Return the [X, Y] coordinate for the center point of the cell that contains the specified text.  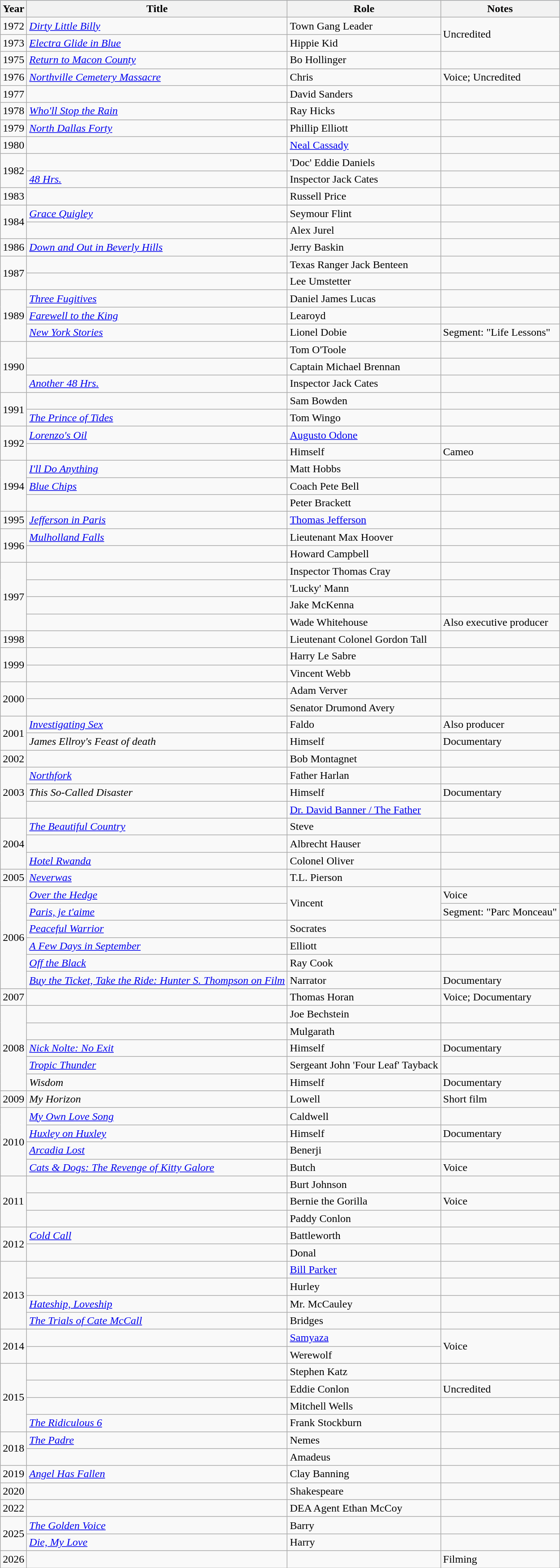
The Trials of Cate McCall [157, 1321]
This So-Called Disaster [157, 793]
My Horizon [157, 1099]
1979 [13, 128]
Texas Ranger Jack Benteen [364, 265]
Learoyd [364, 316]
48 Hrs. [157, 179]
Sam Bowden [364, 401]
Tom Wingo [364, 418]
Phillip Elliott [364, 128]
1997 [13, 597]
Peaceful Warrior [157, 929]
2018 [13, 1448]
The Golden Voice [157, 1525]
Tropic Thunder [157, 1065]
Hurley [364, 1286]
Thomas Jefferson [364, 520]
Socrates [364, 929]
Also producer [500, 724]
Vincent [364, 903]
Lee Umstetter [364, 282]
Lorenzo's Oil [157, 435]
Off the Black [157, 963]
1980 [13, 145]
Investigating Sex [157, 724]
Die, My Love [157, 1542]
Bob Montagnet [364, 759]
Arcadia Lost [157, 1150]
2019 [13, 1474]
Tom O'Toole [364, 350]
Harry [364, 1542]
2022 [13, 1508]
2026 [13, 1559]
1978 [13, 111]
Senator Drumond Avery [364, 707]
2025 [13, 1534]
Harry Le Sabre [364, 656]
Howard Campbell [364, 554]
David Sanders [364, 94]
Short film [500, 1099]
1990 [13, 367]
Return to Macon County [157, 60]
Grace Quigley [157, 214]
Paddy Conlon [364, 1218]
Hippie Kid [364, 43]
Samyaza [364, 1338]
Northfork [157, 776]
Augusto Odone [364, 435]
Over the Hedge [157, 895]
Farewell to the King [157, 316]
2006 [13, 937]
Steve [364, 827]
Bo Hollinger [364, 60]
Another 48 Hrs. [157, 384]
Year [13, 9]
1991 [13, 409]
Dirty Little Billy [157, 26]
1992 [13, 443]
Segment: "Life Lessons" [500, 333]
Alex Jurel [364, 231]
2013 [13, 1295]
Lionel Dobie [364, 333]
Lieutenant Colonel Gordon Tall [364, 639]
I'll Do Anything [157, 469]
Lowell [364, 1099]
Cold Call [157, 1235]
Mitchell Wells [364, 1406]
2005 [13, 878]
2004 [13, 844]
Butch [364, 1167]
Inspector Thomas Cray [364, 571]
Nick Nolte: No Exit [157, 1048]
Filming [500, 1559]
Cameo [500, 452]
Father Harlan [364, 776]
New York Stories [157, 333]
Daniel James Lucas [364, 299]
2002 [13, 759]
Three Fugitives [157, 299]
Coach Pete Bell [364, 486]
Matt Hobbs [364, 469]
1994 [13, 486]
Shakespeare [364, 1491]
1983 [13, 196]
Voice; Documentary [500, 997]
1982 [13, 171]
Bridges [364, 1321]
Neal Cassady [364, 145]
Hotel Rwanda [157, 861]
DEA Agent Ethan McCoy [364, 1508]
2001 [13, 733]
2007 [13, 997]
'Lucky' Mann [364, 588]
Amadeus [364, 1457]
The Padre [157, 1440]
1976 [13, 77]
Lieutenant Max Hoover [364, 537]
1975 [13, 60]
Bill Parker [364, 1269]
Mulgarath [364, 1031]
1987 [13, 273]
Peter Brackett [364, 503]
2009 [13, 1099]
Angel Has Fallen [157, 1474]
1995 [13, 520]
Albrecht Hauser [364, 844]
Who'll Stop the Rain [157, 111]
Jerry Baskin [364, 248]
Benerji [364, 1150]
My Own Love Song [157, 1116]
2000 [13, 699]
Elliott [364, 946]
Role [364, 9]
Bernie the Gorilla [364, 1201]
Segment: "Parc Monceau" [500, 912]
1973 [13, 43]
Neverwas [157, 878]
Barry [364, 1525]
1986 [13, 248]
Ray Hicks [364, 111]
Vincent Webb [364, 673]
Joe Bechstein [364, 1014]
Nemes [364, 1440]
Burt Johnson [364, 1184]
Huxley on Huxley [157, 1133]
1977 [13, 94]
2008 [13, 1048]
2012 [13, 1244]
Dr. David Banner / The Father [364, 810]
Northville Cemetery Massacre [157, 77]
Battleworth [364, 1235]
Chris [364, 77]
2010 [13, 1142]
2014 [13, 1346]
The Ridiculous 6 [157, 1423]
Seymour Flint [364, 214]
T.L. Pierson [364, 878]
1996 [13, 546]
Mr. McCauley [364, 1304]
Wade Whitehouse [364, 622]
Mulholland Falls [157, 537]
Town Gang Leader [364, 26]
Down and Out in Beverly Hills [157, 248]
Thomas Horan [364, 997]
Title [157, 9]
Paris, je t'aime [157, 912]
The Prince of Tides [157, 418]
Blue Chips [157, 486]
James Ellroy's Feast of death [157, 741]
Captain Michael Brennan [364, 367]
Clay Banning [364, 1474]
Narrator [364, 980]
Colonel Oliver [364, 861]
Eddie Conlon [364, 1389]
1972 [13, 26]
Buy the Ticket, Take the Ride: Hunter S. Thompson on Film [157, 980]
Electra Glide in Blue [157, 43]
Caldwell [364, 1116]
1989 [13, 316]
2011 [13, 1201]
1984 [13, 222]
Jake McKenna [364, 605]
Stephen Katz [364, 1372]
A Few Days in September [157, 946]
'Doc' Eddie Daniels [364, 162]
Wisdom [157, 1082]
2015 [13, 1397]
Werewolf [364, 1355]
1998 [13, 639]
2003 [13, 793]
North Dallas Forty [157, 128]
Hateship, Loveship [157, 1304]
Russell Price [364, 196]
Adam Verver [364, 690]
The Beautiful Country [157, 827]
Cats & Dogs: The Revenge of Kitty Galore [157, 1167]
1999 [13, 665]
Voice; Uncredited [500, 77]
Ray Cook [364, 963]
Notes [500, 9]
Sergeant John 'Four Leaf' Tayback [364, 1065]
Jefferson in Paris [157, 520]
Faldo [364, 724]
2020 [13, 1491]
Also executive producer [500, 622]
Donal [364, 1252]
Frank Stockburn [364, 1423]
